Output the (x, y) coordinate of the center of the cell containing the given text.  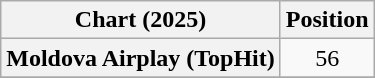
56 (327, 58)
Chart (2025) (141, 20)
Moldova Airplay (TopHit) (141, 58)
Position (327, 20)
